Pinpoint the cell where the given text exists, returning its [x, y] midpoint coordinate. 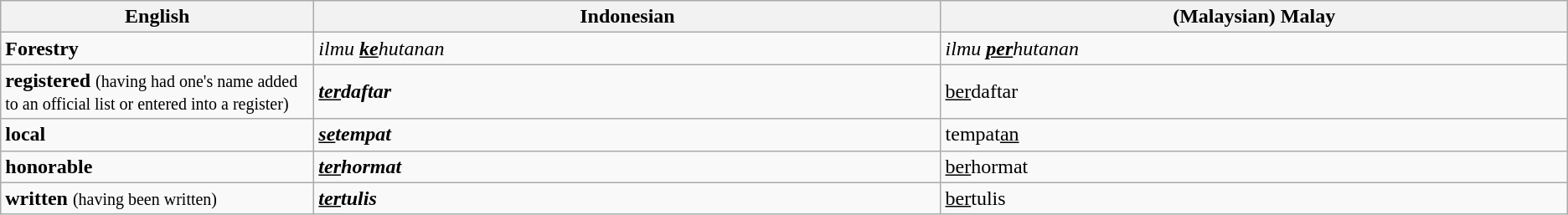
tempatan [1254, 135]
berhormat [1254, 166]
honorable [157, 166]
berdaftar [1254, 92]
ilmu kehutanan [627, 49]
bertulis [1254, 198]
terhormat [627, 166]
tertulis [627, 198]
terdaftar [627, 92]
registered (having had one's name added to an official list or entered into a register) [157, 92]
Indonesian [627, 17]
Forestry [157, 49]
written (having been written) [157, 198]
(Malaysian) Malay [1254, 17]
setempat [627, 135]
ilmu perhutanan [1254, 49]
English [157, 17]
local [157, 135]
